Capture the cell that displays the provided text and extract its (X, Y) central coordinate. 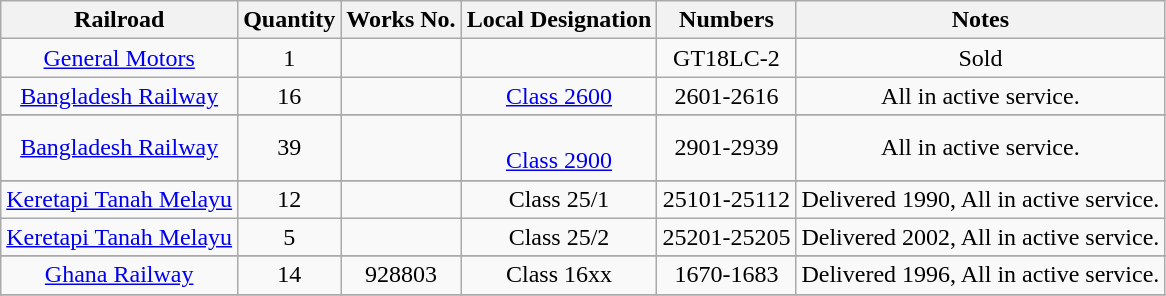
Class 25/2 (559, 237)
16 (290, 96)
Works No. (401, 20)
GT18LC-2 (726, 58)
14 (290, 275)
Ghana Railway (120, 275)
Class 2900 (559, 148)
Class 2600 (559, 96)
5 (290, 237)
1 (290, 58)
Notes (980, 20)
Numbers (726, 20)
1670-1683 (726, 275)
Railroad (120, 20)
25201-25205 (726, 237)
Delivered 1996, All in active service. (980, 275)
Class 16xx (559, 275)
12 (290, 199)
Delivered 1990, All in active service. (980, 199)
Delivered 2002, All in active service. (980, 237)
Sold (980, 58)
Quantity (290, 20)
928803 (401, 275)
2601-2616 (726, 96)
39 (290, 148)
2901-2939 (726, 148)
Class 25/1 (559, 199)
Local Designation (559, 20)
25101-25112 (726, 199)
General Motors (120, 58)
